Pinpoint the cell where the given text exists, returning its [x, y] midpoint coordinate. 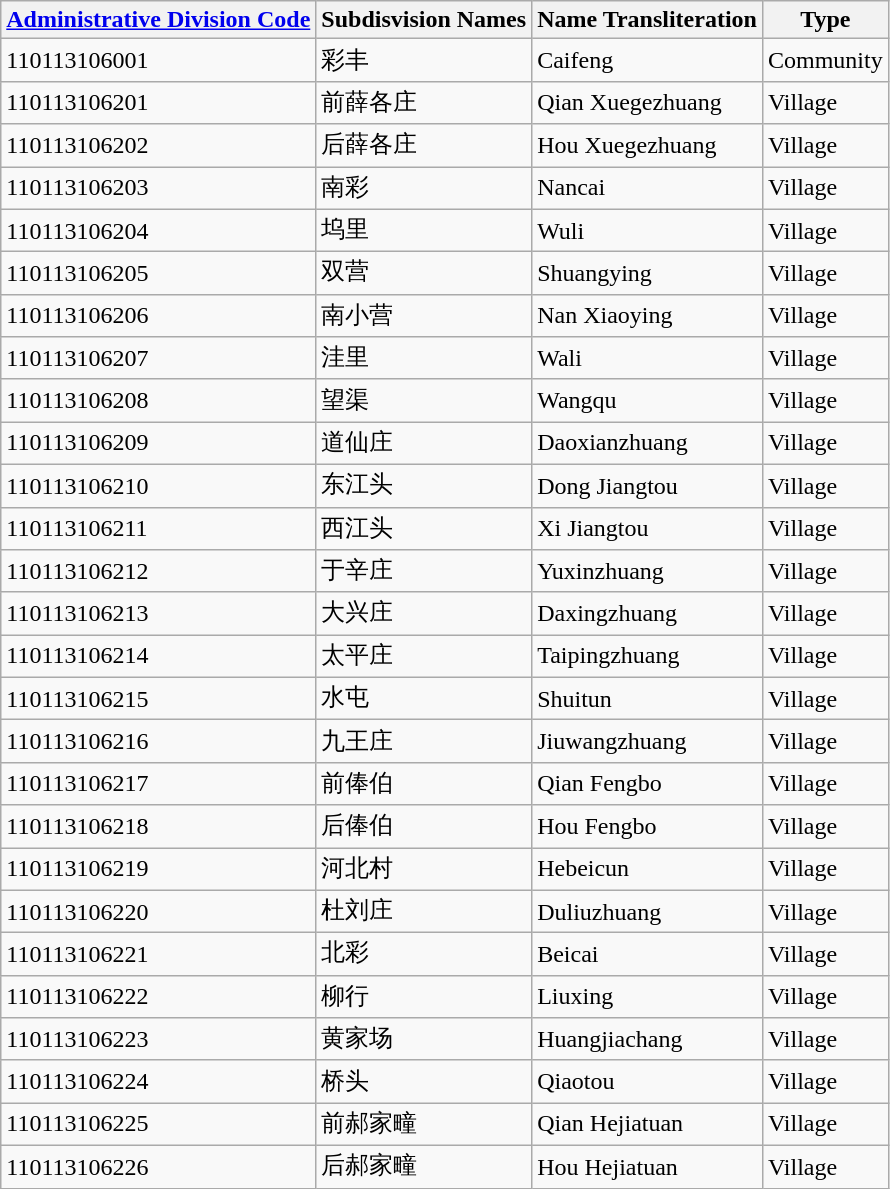
Nancai [648, 188]
110113106209 [158, 444]
Shuitun [648, 698]
后郝家疃 [424, 1166]
110113106210 [158, 486]
前薛各庄 [424, 102]
水屯 [424, 698]
东江头 [424, 486]
110113106205 [158, 274]
南小营 [424, 316]
110113106222 [158, 996]
110113106201 [158, 102]
南彩 [424, 188]
前俸伯 [424, 784]
Yuxinzhuang [648, 572]
Type [825, 20]
Beicai [648, 954]
Jiuwangzhuang [648, 742]
110113106214 [158, 656]
110113106206 [158, 316]
后薛各庄 [424, 146]
坞里 [424, 230]
110113106216 [158, 742]
洼里 [424, 358]
太平庄 [424, 656]
110113106202 [158, 146]
110113106203 [158, 188]
Caifeng [648, 60]
Community [825, 60]
彩丰 [424, 60]
黄家场 [424, 1040]
Duliuzhuang [648, 912]
110113106224 [158, 1082]
110113106221 [158, 954]
Wangqu [648, 400]
Administrative Division Code [158, 20]
Taipingzhuang [648, 656]
Qiaotou [648, 1082]
Wali [648, 358]
Subdisvision Names [424, 20]
Shuangying [648, 274]
110113106223 [158, 1040]
110113106208 [158, 400]
110113106225 [158, 1124]
110113106001 [158, 60]
110113106217 [158, 784]
Hou Fengbo [648, 826]
110113106212 [158, 572]
九王庄 [424, 742]
110113106226 [158, 1166]
Liuxing [648, 996]
Daoxianzhuang [648, 444]
Hou Hejiatuan [648, 1166]
Hou Xuegezhuang [648, 146]
110113106204 [158, 230]
前郝家疃 [424, 1124]
Qian Fengbo [648, 784]
Xi Jiangtou [648, 528]
110113106213 [158, 614]
110113106207 [158, 358]
Nan Xiaoying [648, 316]
后俸伯 [424, 826]
Qian Hejiatuan [648, 1124]
桥头 [424, 1082]
杜刘庄 [424, 912]
110113106218 [158, 826]
110113106211 [158, 528]
大兴庄 [424, 614]
Wuli [648, 230]
望渠 [424, 400]
110113106219 [158, 870]
于辛庄 [424, 572]
北彩 [424, 954]
柳行 [424, 996]
Daxingzhuang [648, 614]
西江头 [424, 528]
Dong Jiangtou [648, 486]
Huangjiachang [648, 1040]
河北村 [424, 870]
Hebeicun [648, 870]
道仙庄 [424, 444]
110113106220 [158, 912]
110113106215 [158, 698]
双营 [424, 274]
Qian Xuegezhuang [648, 102]
Name Transliteration [648, 20]
